Scan for the cell matching the given text and deliver its [x, y] coordinate at center. 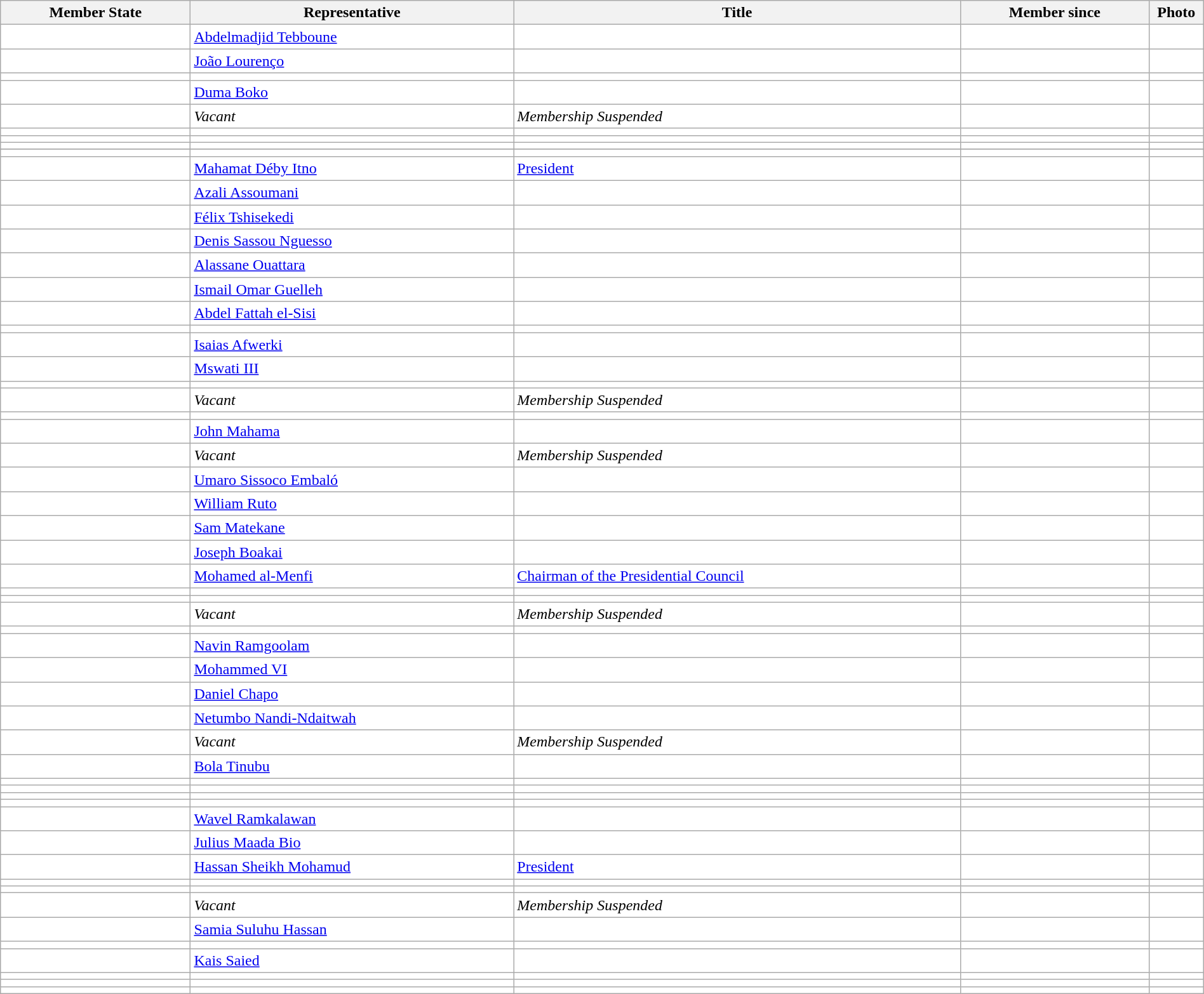
Daniel Chapo [352, 694]
Mahamat Déby Itno [352, 168]
Félix Tshisekedi [352, 216]
Hassan Sheikh Mohamud [352, 867]
Abdelmadjid Tebboune [352, 37]
Sam Matekane [352, 527]
Mohammed VI [352, 670]
Mohamed al-Menfi [352, 576]
Chairman of the Presidential Council [737, 576]
William Ruto [352, 503]
Julius Maada Bio [352, 843]
Azali Assoumani [352, 192]
Joseph Boakai [352, 552]
Isaias Afwerki [352, 345]
Ismail Omar Guelleh [352, 289]
Member State [95, 13]
Samia Suluhu Hassan [352, 929]
Abdel Fattah el-Sisi [352, 314]
Wavel Ramkalawan [352, 818]
Duma Boko [352, 92]
Netumbo Nandi-Ndaitwah [352, 718]
Navin Ramgoolam [352, 646]
Photo [1176, 13]
Umaro Sissoco Embaló [352, 479]
João Lourenço [352, 61]
Kais Saied [352, 960]
Title [737, 13]
Mswati III [352, 369]
Alassane Ouattara [352, 265]
Denis Sassou Nguesso [352, 241]
Bola Tinubu [352, 766]
John Mahama [352, 431]
Member since [1055, 13]
Representative [352, 13]
